Search for the cell housing the specified text and yield its [x, y] center coordinate. 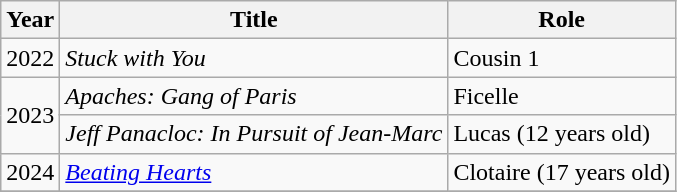
Stuck with You [254, 58]
Jeff Panacloc: In Pursuit of Jean-Marc [254, 134]
2022 [30, 58]
Title [254, 20]
Beating Hearts [254, 172]
2024 [30, 172]
Cousin 1 [562, 58]
2023 [30, 115]
Year [30, 20]
Role [562, 20]
Apaches: Gang of Paris [254, 96]
Clotaire (17 years old) [562, 172]
Ficelle [562, 96]
Lucas (12 years old) [562, 134]
